Identify which cell holds the provided text, then report its (X, Y) central coordinate. 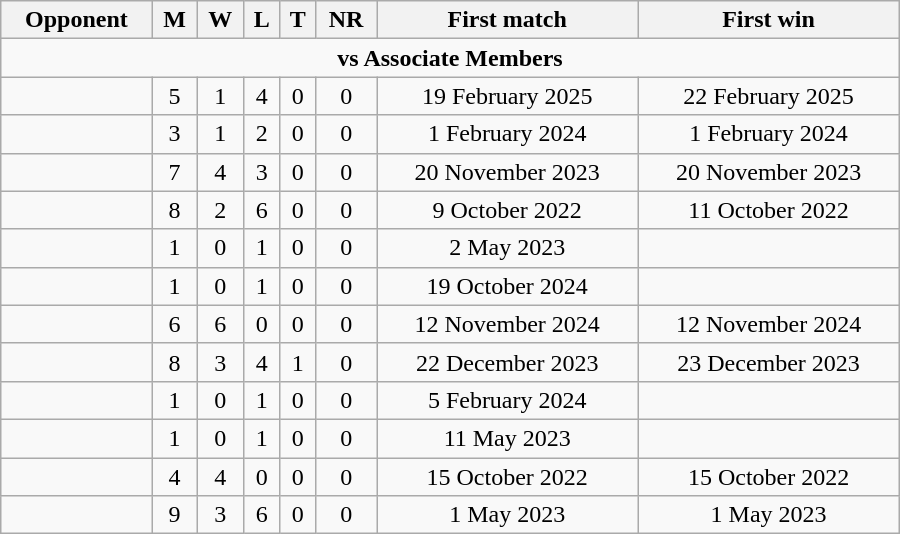
5 (174, 96)
22 February 2025 (768, 96)
19 February 2025 (508, 96)
L (262, 20)
11 October 2022 (768, 210)
First match (508, 20)
W (220, 20)
T (298, 20)
5 February 2024 (508, 400)
19 October 2024 (508, 286)
23 December 2023 (768, 362)
M (174, 20)
9 (174, 515)
2 May 2023 (508, 248)
Opponent (76, 20)
11 May 2023 (508, 438)
7 (174, 172)
9 October 2022 (508, 210)
First win (768, 20)
NR (346, 20)
22 December 2023 (508, 362)
vs Associate Members (450, 58)
